Scan for the cell matching the given text and deliver its [x, y] coordinate at center. 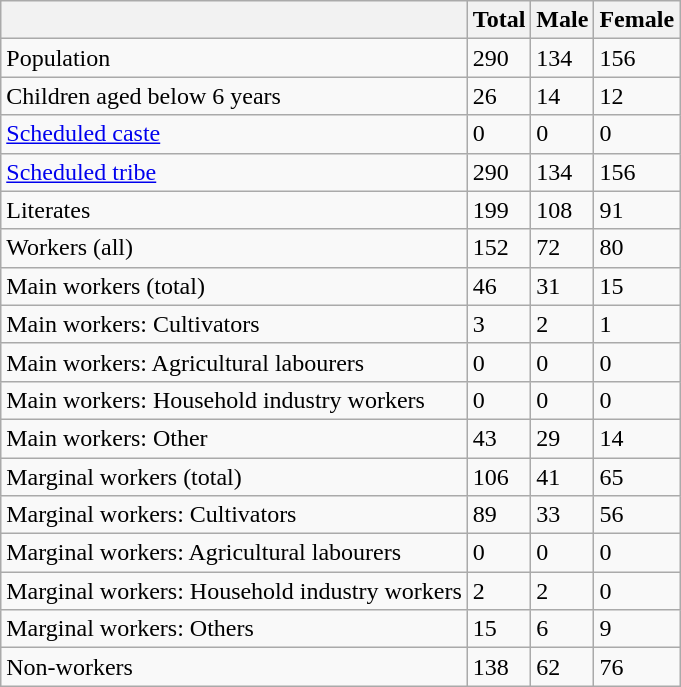
26 [499, 96]
91 [637, 210]
56 [637, 515]
62 [562, 667]
Main workers (total) [234, 286]
Non-workers [234, 667]
31 [562, 286]
12 [637, 96]
Marginal workers: Cultivators [234, 515]
Male [562, 20]
108 [562, 210]
1 [637, 324]
106 [499, 477]
Marginal workers (total) [234, 477]
Marginal workers: Agricultural labourers [234, 553]
Children aged below 6 years [234, 96]
65 [637, 477]
Total [499, 20]
Scheduled tribe [234, 172]
80 [637, 248]
3 [499, 324]
9 [637, 629]
43 [499, 438]
Marginal workers: Others [234, 629]
Marginal workers: Household industry workers [234, 591]
46 [499, 286]
Main workers: Household industry workers [234, 400]
199 [499, 210]
Literates [234, 210]
6 [562, 629]
41 [562, 477]
Female [637, 20]
Workers (all) [234, 248]
72 [562, 248]
Main workers: Cultivators [234, 324]
Scheduled caste [234, 134]
Population [234, 58]
Main workers: Other [234, 438]
33 [562, 515]
29 [562, 438]
89 [499, 515]
152 [499, 248]
Main workers: Agricultural labourers [234, 362]
76 [637, 667]
138 [499, 667]
